Provide the [X, Y] coordinate of the cell's center where the given text is located.  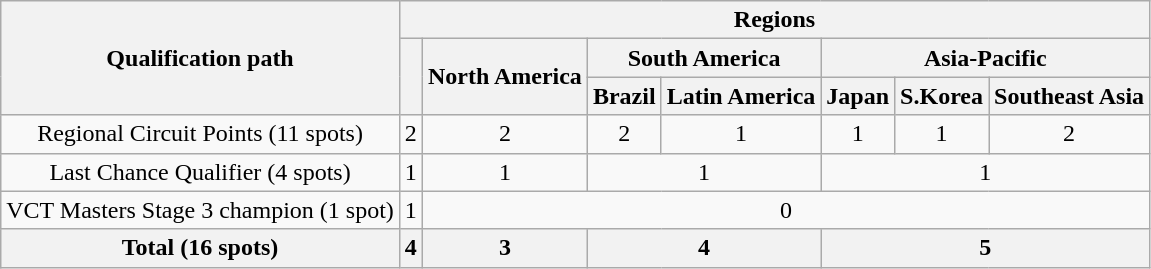
Regional Circuit Points (11 spots) [200, 134]
Japan [858, 96]
Qualification path [200, 58]
0 [786, 210]
Last Chance Qualifier (4 spots) [200, 172]
VCT Masters Stage 3 champion (1 spot) [200, 210]
3 [504, 248]
Asia-Pacific [986, 58]
S.Korea [942, 96]
South America [704, 58]
North America [504, 77]
5 [986, 248]
Southeast Asia [1070, 96]
Latin America [741, 96]
Brazil [624, 96]
Total (16 spots) [200, 248]
Regions [774, 20]
